Determine the (X, Y) coordinate at the center of the cell enclosing the given text.  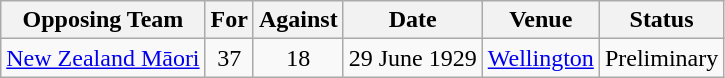
For (229, 20)
Date (412, 20)
18 (298, 58)
Venue (540, 20)
Status (661, 20)
29 June 1929 (412, 58)
Wellington (540, 58)
Preliminary (661, 58)
New Zealand Māori (103, 58)
37 (229, 58)
Opposing Team (103, 20)
Against (298, 20)
